Identify which cell holds the provided text, then report its (x, y) central coordinate. 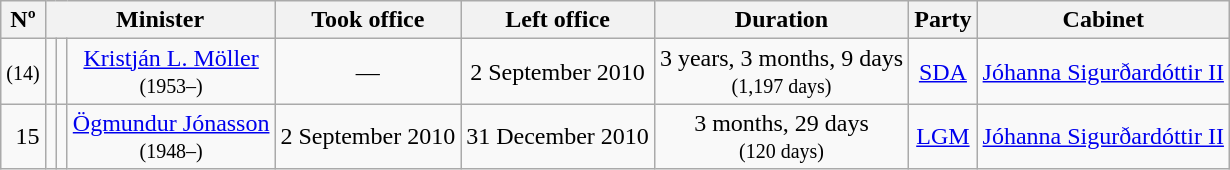
(14) (23, 72)
Kristján L. Möller(1953–) (171, 72)
Nº (23, 20)
3 years, 3 months, 9 days(1,197 days) (781, 72)
31 December 2010 (558, 136)
3 months, 29 days(120 days) (781, 136)
15 (23, 136)
Ögmundur Jónasson(1948–) (171, 136)
Cabinet (1103, 20)
LGM (943, 136)
SDA (943, 72)
— (368, 72)
Left office (558, 20)
Duration (781, 20)
Minister (160, 20)
Took office (368, 20)
Party (943, 20)
